From the cell containing the given text, extract its center point as (X, Y) coordinate. 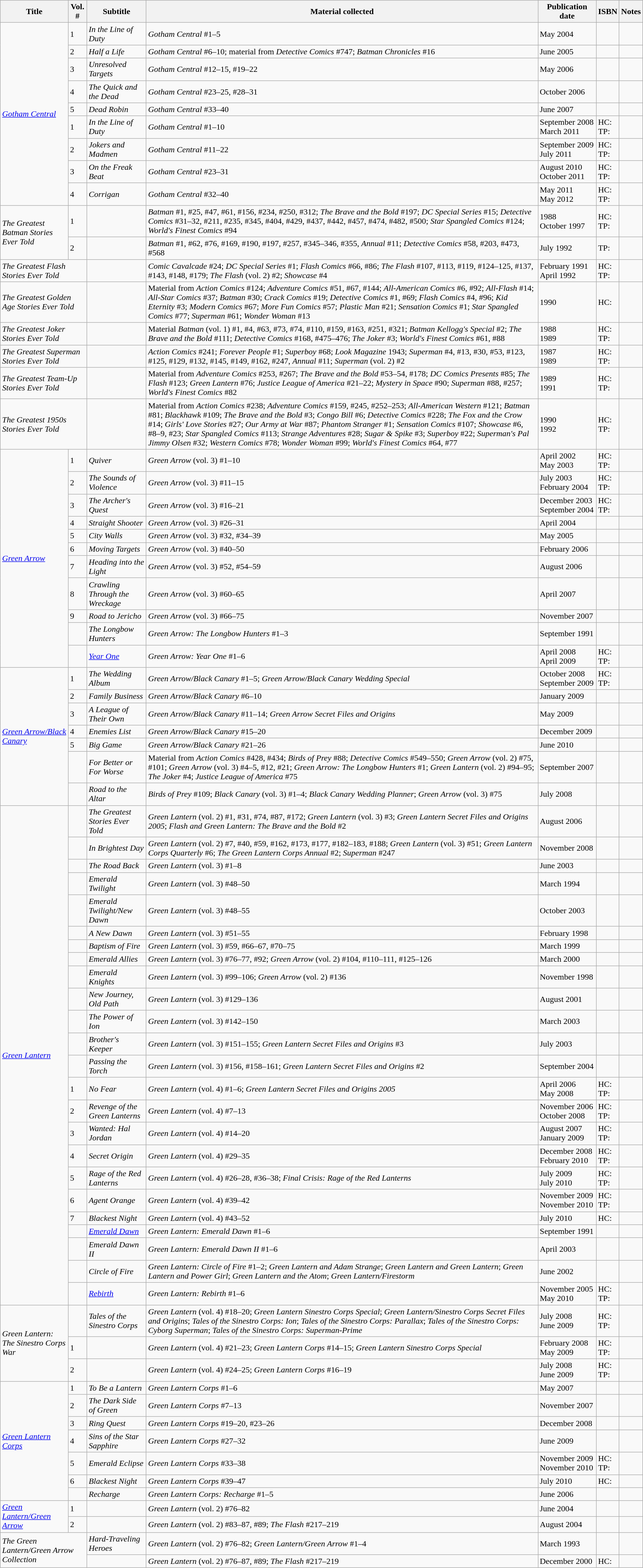
July 2003February 2004 (567, 483)
A New Dawn (117, 933)
Batman #1, #62, #76, #169, #190, #197, #257, #345–346, #355, Annual #11; Detective Comics #58, #203, #473, #568 (342, 248)
19891991 (567, 383)
Green Lantern Corps #7–13 (342, 1406)
Green Lantern (vol. 2) #76–82 (342, 1509)
The Dark Side of Green (117, 1406)
Green Lantern: Rebirth #1–6 (342, 1294)
Green Lantern Corps #27–32 (342, 1441)
The Sounds of Violence (117, 483)
Wanted: Hal Jordan (117, 1134)
Green Arrow (vol. 3) #66–75 (342, 616)
9 (77, 616)
April 2003 (567, 1249)
Green Lantern: The Sinestro Corps War (34, 1343)
Emerald Eclipse (117, 1464)
Subtitle (117, 12)
Gotham Central #12–15, #19–22 (342, 69)
Revenge of the Green Lanterns (117, 1111)
Gotham Central #1–5 (342, 34)
September 2007 (567, 767)
Circle of Fire (117, 1271)
The Green Lantern/Green Arrow Collection (44, 1550)
August 2001 (567, 1000)
ISBN (608, 12)
1990 (567, 302)
Gotham Central #33–40 (342, 109)
June 2005 (567, 52)
In Brightest Day (117, 848)
Agent Orange (117, 1200)
Green Lantern (vol. 4) #14–20 (342, 1134)
Dead Robin (117, 109)
Sins of the Star Sapphire (117, 1441)
Green Lantern (vol. 3) #48–50 (342, 883)
September 2009July 2011 (567, 149)
March 1999 (567, 946)
Secret Origin (117, 1156)
Notes (631, 12)
Big Game (117, 745)
City Walls (117, 536)
Green Arrow/Black Canary #11–14; Green Arrow Secret Files and Origins (342, 714)
Corrigan (117, 194)
Green Lantern (vol. 3) #48–55 (342, 910)
May 2004 (567, 34)
Green Lantern Corps #1–6 (342, 1388)
Green Lantern/Green Arrow (34, 1516)
The Greatest Stories Ever Told (117, 821)
Enemies List (117, 732)
Green Arrow (vol. 3) #40–50 (342, 549)
April 2008April 2009 (567, 656)
Green Lantern (vol. 3) #1–8 (342, 866)
March 1993 (567, 1543)
The Wedding Album (117, 678)
The Greatest Flash Stories Ever Told (44, 270)
Green Arrow (34, 558)
The Greatest Joker Stories Ever Told (44, 334)
November 1998 (567, 977)
November 2008 (567, 848)
Green Lantern (vol. 3) #59, #66–67, #70–75 (342, 946)
February 1991April 1992 (567, 270)
December 2000 (567, 1561)
June 2002 (567, 1271)
Green Lantern (vol. 2) #76–82; Green Lantern/Green Arrow #1–4 (342, 1543)
Green Lantern (vol. 2) #83–87, #89; The Flash #217–219 (342, 1524)
Green Arrow (vol. 3) #60–65 (342, 594)
Green Arrow (vol. 3) #52, #54–59 (342, 566)
Emerald Dawn II (117, 1249)
Emerald Allies (117, 959)
Recharge (117, 1494)
Moving Targets (117, 549)
Green Lantern: Emerald Dawn II #1–6 (342, 1249)
October 2008September 2009 (567, 678)
March 1994 (567, 883)
Green Lantern (vol. 4) #29–35 (342, 1156)
For Better or For Worse (117, 767)
November 2005May 2010 (567, 1294)
To Be a Lantern (117, 1388)
June 2007 (567, 109)
Green Lantern Corps #39–47 (342, 1481)
Green Arrow (vol. 3) #16–21 (342, 505)
Publication date (567, 12)
May 2011May 2012 (567, 194)
February 1998 (567, 933)
December 2003September 2004 (567, 505)
Green Arrow (vol. 3) #1–10 (342, 461)
Green Lantern Corps: Recharge #1–5 (342, 1494)
March 2003 (567, 1022)
Gotham Central #32–40 (342, 194)
Tales of the Sinestro Corps (117, 1321)
Green Lantern Corps #19–20, #23–26 (342, 1423)
Green Lantern (vol. 4) #21–23; Green Lantern Corps #14–15; Green Lantern Sinestro Corps Special (342, 1348)
Green Arrow (vol. 3) #26–31 (342, 523)
Road to the Altar (117, 794)
Green Lantern (vol. 4) #39–42 (342, 1200)
October 2006 (567, 91)
May 2005 (567, 536)
Green Arrow/Black Canary #15–20 (342, 732)
July 2009July 2010 (567, 1178)
May 2006 (567, 69)
Baptism of Fire (117, 946)
Green Arrow/Black Canary #1–5; Green Arrow/Black Canary Wedding Special (342, 678)
January 2009 (567, 696)
19871989 (567, 356)
Gotham Central #23–31 (342, 172)
Green Lantern (vol. 4) #7–13 (342, 1111)
Green Lantern (vol. 3) #51–55 (342, 933)
April 2002May 2003 (567, 461)
September 2008March 2011 (567, 127)
The Greatest Team-Up Stories Ever Told (44, 383)
December 2008 (567, 1423)
Green Lantern (vol. 4) #24–25; Green Lantern Corps #16–19 (342, 1370)
19881989 (567, 334)
Rebirth (117, 1294)
Green Lantern (34, 1055)
Emerald Twilight (117, 883)
Half a Life (117, 52)
Green Lantern (vol. 3) #76–77, #92; Green Arrow (vol. 2) #104, #110–111, #125–126 (342, 959)
Green Arrow (vol. 3) #11–15 (342, 483)
Vol. # (77, 12)
Family Business (117, 696)
Green Lantern (vol. 3) #129–136 (342, 1000)
Green Lantern (vol. 2) #76–87, #89; The Flash #217–219 (342, 1561)
No Fear (117, 1089)
The Greatest Superman Stories Ever Told (44, 356)
Green Lantern Corps (34, 1441)
November 2006October 2008 (567, 1111)
Passing the Torch (117, 1066)
Gotham Central #11–22 (342, 149)
July 2008 (567, 794)
June 2009 (567, 1441)
TP: (608, 248)
April 2007 (567, 594)
Green Lantern Corps #33–38 (342, 1464)
The Archer's Quest (117, 505)
The Longbow Hunters (117, 634)
Emerald Dawn (117, 1231)
July 1992 (567, 248)
Green Lantern (vol. 3) #142–150 (342, 1022)
June 2006 (567, 1494)
May 2009 (567, 714)
Brother's Keeper (117, 1044)
August 2007January 2009 (567, 1134)
August 2004 (567, 1524)
Green Lantern (vol. 4) #26–28, #36–38; Final Crisis: Rage of the Red Lanterns (342, 1178)
Gotham Central #6–10; material from Detective Comics #747; Batman Chronicles #16 (342, 52)
The Power of Ion (117, 1022)
Material collected (342, 12)
Unresolved Targets (117, 69)
8 (77, 594)
The Road Back (117, 866)
Emerald Knights (117, 977)
Green Lantern: Emerald Dawn #1–6 (342, 1231)
Road to Jericho (117, 616)
The Quick and the Dead (117, 91)
Gotham Central (34, 114)
June 2010 (567, 745)
Title (34, 12)
The Greatest Batman Stories Ever Told (34, 232)
19901992 (567, 424)
On the Freak Beat (117, 172)
Hard-Traveling Heroes (117, 1543)
July 2003 (567, 1044)
Straight Shooter (117, 523)
Green Lantern (vol. 3) #99–106; Green Arrow (vol. 2) #136 (342, 977)
Rage of the Red Lanterns (117, 1178)
April 2006May 2008 (567, 1089)
June 2003 (567, 866)
New Journey, Old Path (117, 1000)
February 2008May 2009 (567, 1348)
Crawling Through the Wreckage (117, 594)
October 2003 (567, 910)
Green Arrow: Year One #1–6 (342, 656)
Gotham Central #23–25, #28–31 (342, 91)
Green Lantern (vol. 4) #1–6; Green Lantern Secret Files and Origins 2005 (342, 1089)
March 2000 (567, 959)
Green Lantern (vol. 3) #156, #158–161; Green Lantern Secret Files and Origins #2 (342, 1066)
Year One (117, 656)
August 2010October 2011 (567, 172)
Quiver (117, 461)
Green Arrow/Black Canary #21–26 (342, 745)
The Greatest 1950s Stories Ever Told (44, 424)
The Greatest Golden Age Stories Ever Told (44, 302)
December 2008February 2010 (567, 1156)
Green Arrow (vol. 3) #32, #34–39 (342, 536)
A League of Their Own (117, 714)
December 2009 (567, 732)
Gotham Central #1–10 (342, 127)
Green Arrow/Black Canary #6–10 (342, 696)
February 2006 (567, 549)
Emerald Twilight/New Dawn (117, 910)
June 2004 (567, 1509)
Heading into the Light (117, 566)
Green Lantern (vol. 4) #43–52 (342, 1218)
1988October 1997 (567, 221)
Ring Quest (117, 1423)
May 2007 (567, 1388)
Green Lantern (vol. 3) #151–155; Green Lantern Secret Files and Origins #3 (342, 1044)
September 2004 (567, 1066)
Jokers and Madmen (117, 149)
Green Arrow: The Longbow Hunters #1–3 (342, 634)
April 2004 (567, 523)
Birds of Prey #109; Black Canary (vol. 3) #1–4; Black Canary Wedding Planner; Green Arrow (vol. 3) #75 (342, 794)
Green Arrow/Black Canary (34, 736)
